Identify which cell holds the provided text, then report its [X, Y] central coordinate. 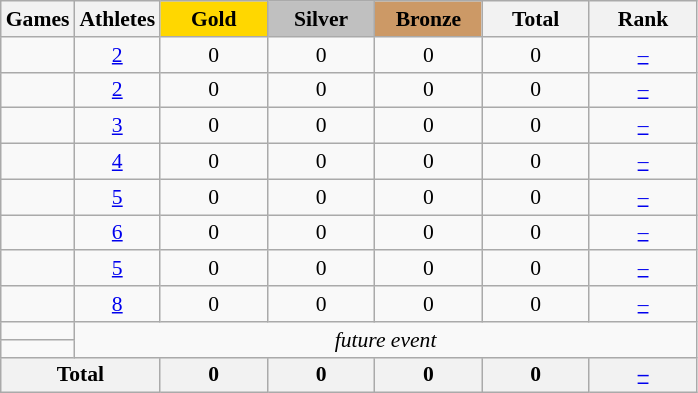
Gold [214, 19]
8 [117, 304]
Silver [320, 19]
Rank [642, 19]
future event [385, 340]
Bronze [428, 19]
4 [117, 162]
6 [117, 233]
3 [117, 126]
Athletes [117, 19]
Games [38, 19]
